Find where the given text appears and provide that cell's center as (X, Y) coordinate. 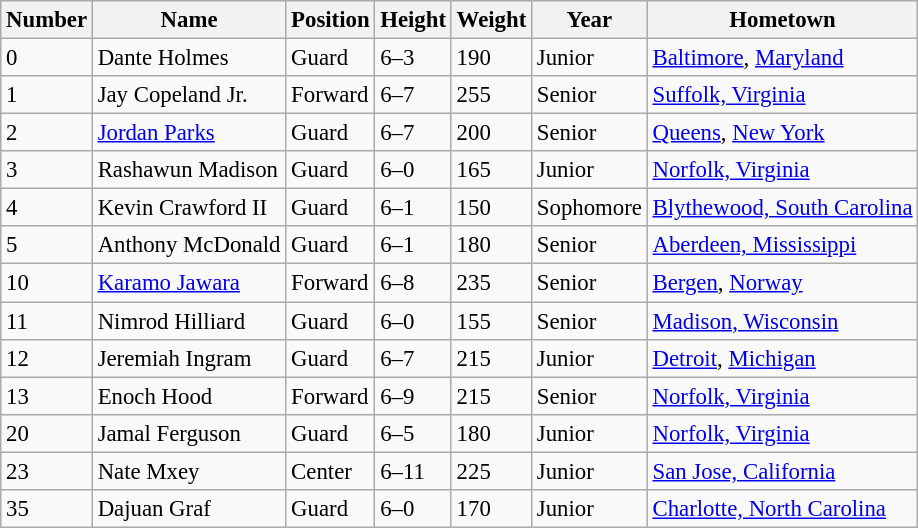
23 (47, 471)
150 (491, 208)
Dajuan Graf (188, 509)
Year (590, 20)
2 (47, 133)
Center (330, 471)
165 (491, 170)
Aberdeen, Mississippi (782, 245)
12 (47, 358)
Charlotte, North Carolina (782, 509)
Baltimore, Maryland (782, 58)
10 (47, 283)
Dante Holmes (188, 58)
Madison, Wisconsin (782, 321)
Nate Mxey (188, 471)
11 (47, 321)
Number (47, 20)
San Jose, California (782, 471)
Rashawun Madison (188, 170)
35 (47, 509)
Jamal Ferguson (188, 433)
Suffolk, Virginia (782, 95)
0 (47, 58)
4 (47, 208)
170 (491, 509)
155 (491, 321)
Nimrod Hilliard (188, 321)
Karamo Jawara (188, 283)
Kevin Crawford II (188, 208)
235 (491, 283)
255 (491, 95)
6–9 (413, 396)
Jay Copeland Jr. (188, 95)
Blythewood, South Carolina (782, 208)
6–3 (413, 58)
3 (47, 170)
225 (491, 471)
6–5 (413, 433)
1 (47, 95)
Height (413, 20)
200 (491, 133)
Detroit, Michigan (782, 358)
20 (47, 433)
Queens, New York (782, 133)
Sophomore (590, 208)
13 (47, 396)
Name (188, 20)
5 (47, 245)
190 (491, 58)
6–11 (413, 471)
Bergen, Norway (782, 283)
Weight (491, 20)
Position (330, 20)
Jeremiah Ingram (188, 358)
Hometown (782, 20)
Enoch Hood (188, 396)
Jordan Parks (188, 133)
6–8 (413, 283)
Anthony McDonald (188, 245)
